Provide the (x, y) coordinate of the cell's center where the given text is located.  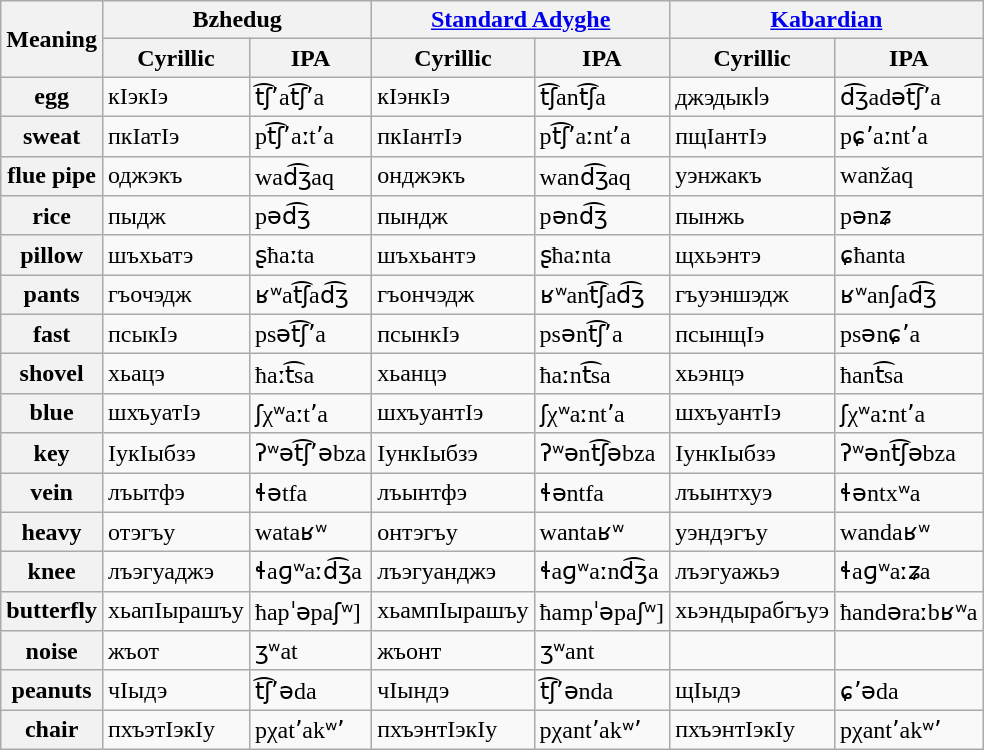
heavy (52, 532)
ʔʷət͡ʃʼəbza (310, 453)
ɕħanta (910, 255)
pt͡ʃʼaːntʼa (602, 136)
butterfly (52, 611)
хьампIырашъу (453, 611)
ɕʼəda (910, 690)
blue (52, 413)
щхьэнтэ (752, 255)
Meaning (52, 39)
хьацэ (176, 374)
ʁʷat͡ʃad͡ʒ (310, 295)
ħaːt͡sa (310, 374)
t͡ʃʼat͡ʃʼa (310, 97)
чIындэ (453, 690)
хьэнцэ (752, 374)
knee (52, 572)
псынкIэ (453, 334)
chair (52, 730)
пщIантIэ (752, 136)
оджэкъ (176, 176)
ʁʷant͡ʃad͡ʒ (602, 295)
псыкIэ (176, 334)
pəd͡ʒ (310, 216)
wataʁʷ (310, 532)
пкIатIэ (176, 136)
Kabardian (826, 20)
key (52, 453)
шхъуатIэ (176, 413)
ʒʷant (602, 651)
лъэгуаджэ (176, 572)
пындж (453, 216)
pənd͡ʒ (602, 216)
pənʑ (910, 216)
гъочэдж (176, 295)
ɬətfa (310, 492)
пынжь (752, 216)
ħandəraːbʁʷa (910, 611)
rice (52, 216)
pχatʼakʷʼ (310, 730)
хьапIырашъу (176, 611)
ʃχʷaːtʼa (310, 413)
шъхьатэ (176, 255)
уэнжакъ (752, 176)
pɕʼaːntʼa (910, 136)
лъытфэ (176, 492)
t͡ʃʼəda (310, 690)
noise (52, 651)
wad͡ʒaq (310, 176)
psənt͡ʃʼa (602, 334)
pillow (52, 255)
жъонт (453, 651)
ħampˈəpaʃʷ] (602, 611)
wantaʁʷ (602, 532)
щIыдэ (752, 690)
псынщIэ (752, 334)
fast (52, 334)
ɬəntxʷa (910, 492)
жъот (176, 651)
чIыдэ (176, 690)
лъэгуажьэ (752, 572)
t͡ʃʼənda (602, 690)
онтэгъу (453, 532)
pants (52, 295)
egg (52, 97)
отэгъу (176, 532)
ɬəntfa (602, 492)
хьанцэ (453, 374)
wanžaq (910, 176)
лъынтфэ (453, 492)
ʁʷanʃad͡ʒ (910, 295)
джэдыкӏэ (752, 97)
пкIантIэ (453, 136)
psənɕʼa (910, 334)
peanuts (52, 690)
хьэндырабгъуэ (752, 611)
гъончэдж (453, 295)
ʒʷat (310, 651)
sweat (52, 136)
ɬaɡʷaːʑa (910, 572)
ħant͡sa (910, 374)
ʂħaːnta (602, 255)
пыдж (176, 216)
ʂħaːta (310, 255)
лъэгуанджэ (453, 572)
кIэкIэ (176, 97)
уэндэгъу (752, 532)
шъхьантэ (453, 255)
ħapˈəpaʃʷ] (310, 611)
лъынтхуэ (752, 492)
pt͡ʃʼaːtʼa (310, 136)
psət͡ʃʼa (310, 334)
ɬaɡʷaːd͡ʒa (310, 572)
IукIыбзэ (176, 453)
d͡ʒadət͡ʃʼa (910, 97)
flue pipe (52, 176)
Standard Adyghe (521, 20)
wand͡ʒaq (602, 176)
кIэнкIэ (453, 97)
пхъэтIэкIу (176, 730)
vein (52, 492)
гъуэншэдж (752, 295)
ɬaɡʷaːnd͡ʒa (602, 572)
онджэкъ (453, 176)
Bzhedug (236, 20)
t͡ʃant͡ʃa (602, 97)
wandaʁʷ (910, 532)
ħaːnt͡sa (602, 374)
shovel (52, 374)
